Identify which cell holds the provided text, then report its (X, Y) central coordinate. 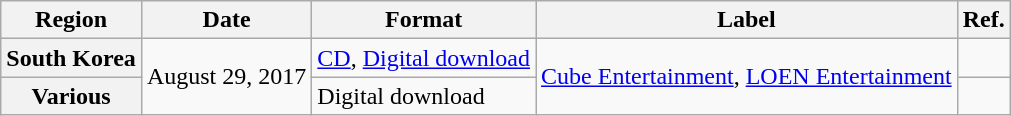
South Korea (72, 58)
Label (747, 20)
Date (226, 20)
CD, Digital download (424, 58)
Format (424, 20)
Region (72, 20)
Various (72, 96)
Ref. (984, 20)
Cube Entertainment, LOEN Entertainment (747, 77)
Digital download (424, 96)
August 29, 2017 (226, 77)
